Extract the [X, Y] coordinate from the center of the cell holding the provided text.  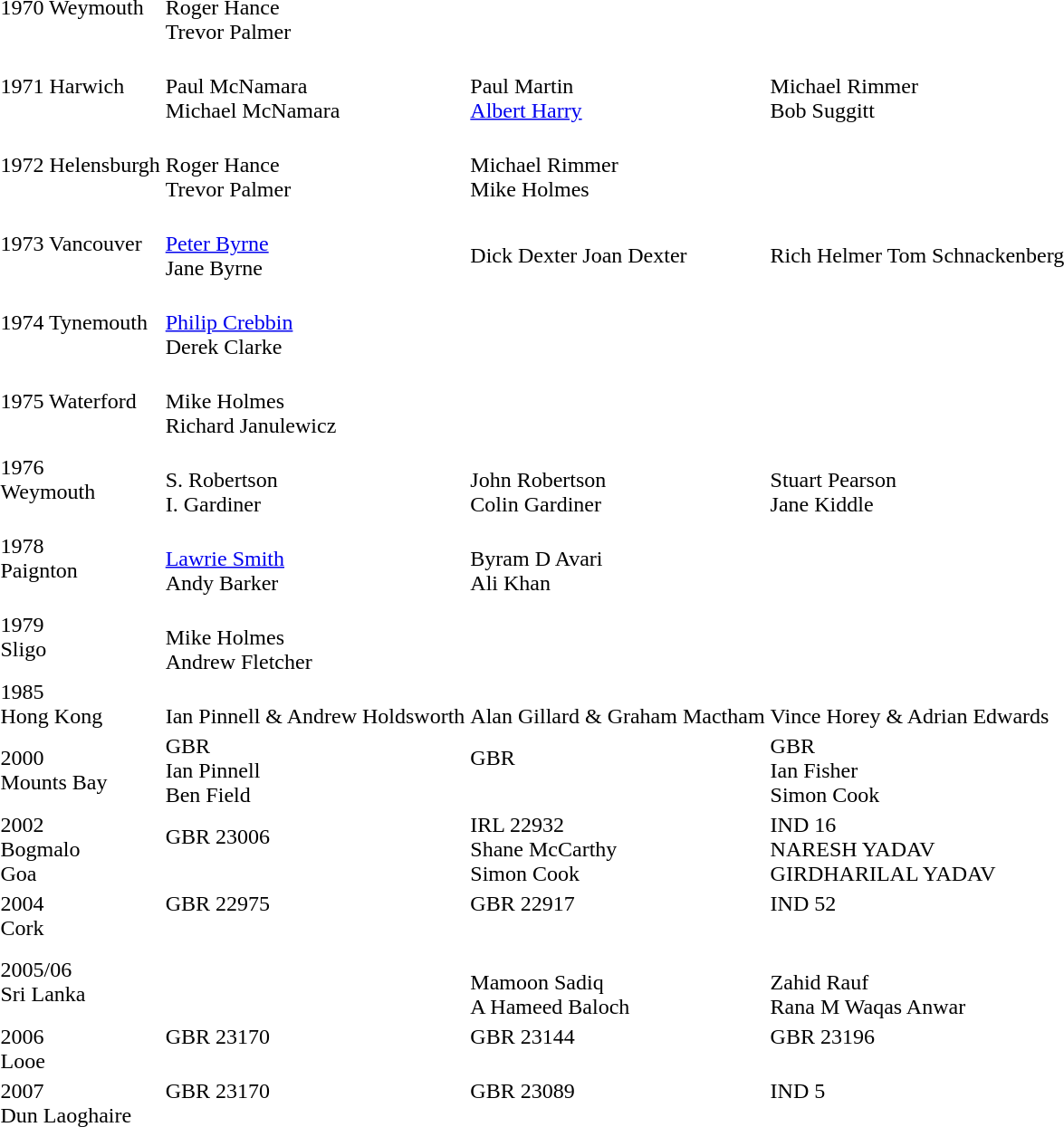
Paul McNamaraMichael McNamara [315, 86]
Peter ByrneJane Byrne [315, 244]
Mamoon SadiqA Hameed Baloch [618, 982]
Dick Dexter Joan Dexter [618, 244]
Byram D AvariAli Khan [618, 559]
IRL 22932Shane McCarthySimon Cook [618, 849]
GBRIan PinnellBen Field [315, 770]
GBR 22975 [315, 916]
Ian Pinnell & Andrew Holdsworth [315, 704]
GBR [618, 770]
Philip CrebbinDerek Clarke [315, 322]
Roger HanceTrevor Palmer [315, 165]
Mike HolmesAndrew Fletcher [315, 637]
Michael RimmerMike Holmes [618, 165]
GBR 23170 [315, 1048]
Paul MartinAlbert Harry [618, 86]
GBR 23006 [315, 849]
Mike HolmesRichard Janulewicz [315, 401]
S. RobertsonI. Gardiner [315, 480]
GBR 22917 [618, 916]
John RobertsonColin Gardiner [618, 480]
GBR 23144 [618, 1048]
Alan Gillard & Graham Mactham [618, 704]
Lawrie SmithAndy Barker [315, 559]
